Identify which cell holds the provided text, then report its [x, y] central coordinate. 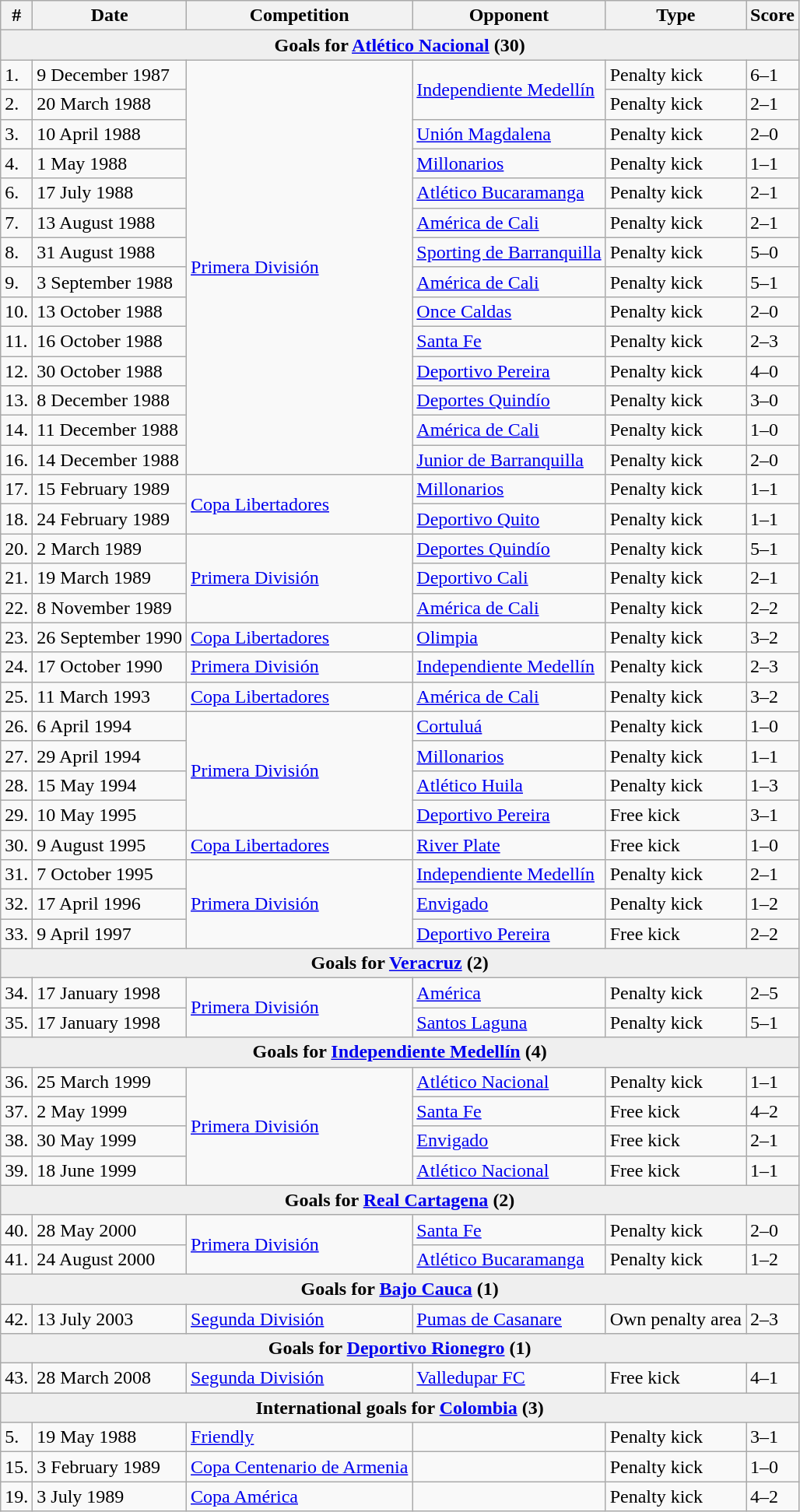
13 August 1988 [110, 223]
14. [17, 430]
26 September 1990 [110, 637]
28. [17, 785]
17 April 1996 [110, 904]
28 March 2008 [110, 1378]
16 October 1988 [110, 341]
15. [17, 1467]
43. [17, 1378]
Once Caldas [509, 311]
25. [17, 696]
Sporting de Barranquilla [509, 252]
International goals for Colombia (3) [400, 1408]
19 May 1988 [110, 1437]
2 March 1989 [110, 549]
Santos Laguna [509, 1023]
6. [17, 193]
17. [17, 489]
1. [17, 75]
5. [17, 1437]
Goals for Bajo Cauca (1) [400, 1289]
Score [772, 16]
34. [17, 993]
3–0 [772, 401]
21. [17, 578]
Own penalty area [675, 1319]
Valledupar FC [509, 1378]
36. [17, 1082]
32. [17, 904]
Friendly [300, 1437]
11 December 1988 [110, 430]
3. [17, 134]
13 July 2003 [110, 1319]
35. [17, 1023]
Goals for Deportivo Rionegro (1) [400, 1349]
10 May 1995 [110, 815]
9 August 1995 [110, 844]
15 May 1994 [110, 785]
2. [17, 104]
10 April 1988 [110, 134]
1 May 1988 [110, 163]
Goals for Real Cartagena (2) [400, 1200]
29. [17, 815]
38. [17, 1141]
Deportivo Cali [509, 578]
28 May 2000 [110, 1230]
Pumas de Casanare [509, 1319]
8. [17, 252]
22. [17, 608]
14 December 1988 [110, 460]
12. [17, 371]
8 December 1988 [110, 401]
1–3 [772, 785]
39. [17, 1170]
9 December 1987 [110, 75]
25 March 1999 [110, 1082]
Competition [300, 16]
20. [17, 549]
Junior de Barranquilla [509, 460]
24 August 2000 [110, 1259]
4–1 [772, 1378]
4–0 [772, 371]
3 September 1988 [110, 282]
3 July 1989 [110, 1496]
13 October 1988 [110, 311]
11 March 1993 [110, 696]
18. [17, 519]
40. [17, 1230]
América [509, 993]
13. [17, 401]
Goals for Atlético Nacional (30) [400, 45]
Copa América [300, 1496]
11. [17, 341]
# [17, 16]
4. [17, 163]
Deportivo Quito [509, 519]
5–0 [772, 252]
20 March 1988 [110, 104]
41. [17, 1259]
Olimpia [509, 637]
33. [17, 934]
Atlético Huila [509, 785]
River Plate [509, 844]
3 February 1989 [110, 1467]
Unión Magdalena [509, 134]
18 June 1999 [110, 1170]
Date [110, 16]
31 August 1988 [110, 252]
15 February 1989 [110, 489]
24 February 1989 [110, 519]
Type [675, 16]
8 November 1989 [110, 608]
24. [17, 667]
16. [17, 460]
19. [17, 1496]
31. [17, 875]
23. [17, 637]
42. [17, 1319]
Opponent [509, 16]
7 October 1995 [110, 875]
30. [17, 844]
30 October 1988 [110, 371]
2–5 [772, 993]
17 July 1988 [110, 193]
10. [17, 311]
9. [17, 282]
27. [17, 756]
7. [17, 223]
6–1 [772, 75]
29 April 1994 [110, 756]
Copa Centenario de Armenia [300, 1467]
19 March 1989 [110, 578]
Goals for Independiente Medellín (4) [400, 1052]
2 May 1999 [110, 1111]
6 April 1994 [110, 726]
9 April 1997 [110, 934]
Goals for Veracruz (2) [400, 963]
26. [17, 726]
17 October 1990 [110, 667]
30 May 1999 [110, 1141]
37. [17, 1111]
Cortuluá [509, 726]
